Output the (x, y) coordinate of the center of the cell containing the given text.  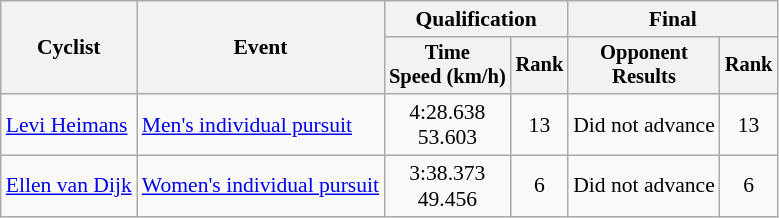
OpponentResults (644, 66)
Cyclist (69, 48)
Final (672, 19)
Ellen van Dijk (69, 186)
Women's individual pursuit (260, 186)
Men's individual pursuit (260, 124)
Event (260, 48)
3:38.37349.456 (448, 186)
Qualification (476, 19)
Levi Heimans (69, 124)
4:28.63853.603 (448, 124)
TimeSpeed (km/h) (448, 66)
